Extract the [X, Y] coordinate from the center of the cell holding the provided text.  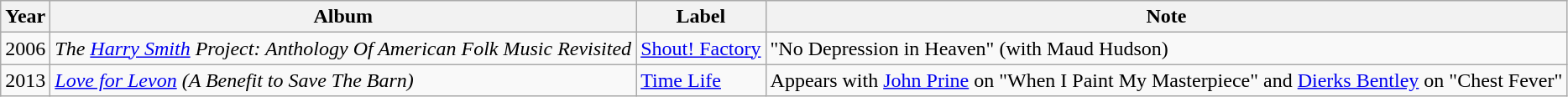
"No Depression in Heaven" (with Maud Hudson) [1167, 48]
Shout! Factory [701, 48]
Album [343, 17]
2013 [25, 80]
Appears with John Prine on "When I Paint My Masterpiece" and Dierks Bentley on "Chest Fever" [1167, 80]
The Harry Smith Project: Anthology Of American Folk Music Revisited [343, 48]
Time Life [701, 80]
Label [701, 17]
Year [25, 17]
Love for Levon (A Benefit to Save The Barn) [343, 80]
Note [1167, 17]
2006 [25, 48]
